Pinpoint the cell where the given text exists, returning its (X, Y) midpoint coordinate. 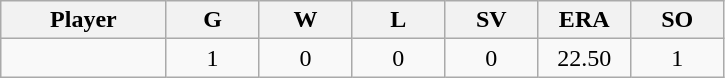
W (306, 20)
Player (84, 20)
ERA (584, 20)
22.50 (584, 58)
L (398, 20)
SO (678, 20)
G (212, 20)
SV (492, 20)
